Determine the (X, Y) coordinate at the center of the cell enclosing the given text.  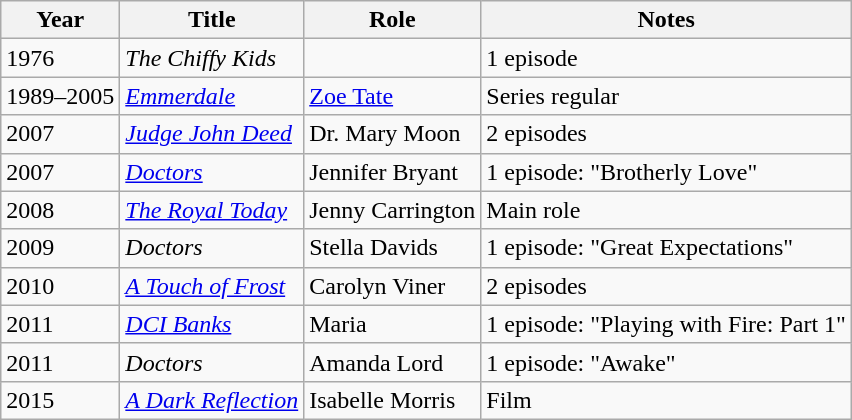
Emmerdale (212, 96)
2009 (60, 248)
2010 (60, 286)
Notes (666, 20)
The Chiffy Kids (212, 58)
The Royal Today (212, 210)
1 episode: "Awake" (666, 362)
1976 (60, 58)
Jenny Carrington (392, 210)
Main role (666, 210)
A Dark Reflection (212, 400)
Dr. Mary Moon (392, 134)
Role (392, 20)
Year (60, 20)
1 episode: "Brotherly Love" (666, 172)
Title (212, 20)
Judge John Deed (212, 134)
1 episode: "Great Expectations" (666, 248)
Series regular (666, 96)
A Touch of Frost (212, 286)
2015 (60, 400)
Isabelle Morris (392, 400)
1 episode (666, 58)
Jennifer Bryant (392, 172)
2008 (60, 210)
1989–2005 (60, 96)
DCI Banks (212, 324)
Zoe Tate (392, 96)
Film (666, 400)
1 episode: "Playing with Fire: Part 1" (666, 324)
Maria (392, 324)
Carolyn Viner (392, 286)
Stella Davids (392, 248)
Amanda Lord (392, 362)
